Identify which cell holds the provided text, then report its [X, Y] central coordinate. 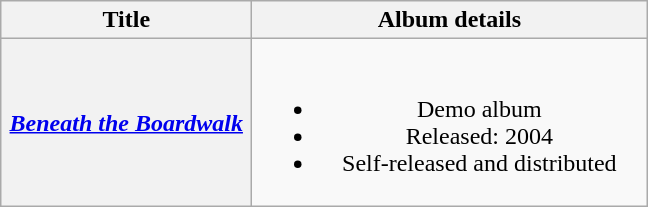
Beneath the Boardwalk [126, 122]
Demo albumReleased: 2004Self-released and distributed [450, 122]
Album details [450, 20]
Title [126, 20]
